Return [x, y] of the center of cell containing provided text 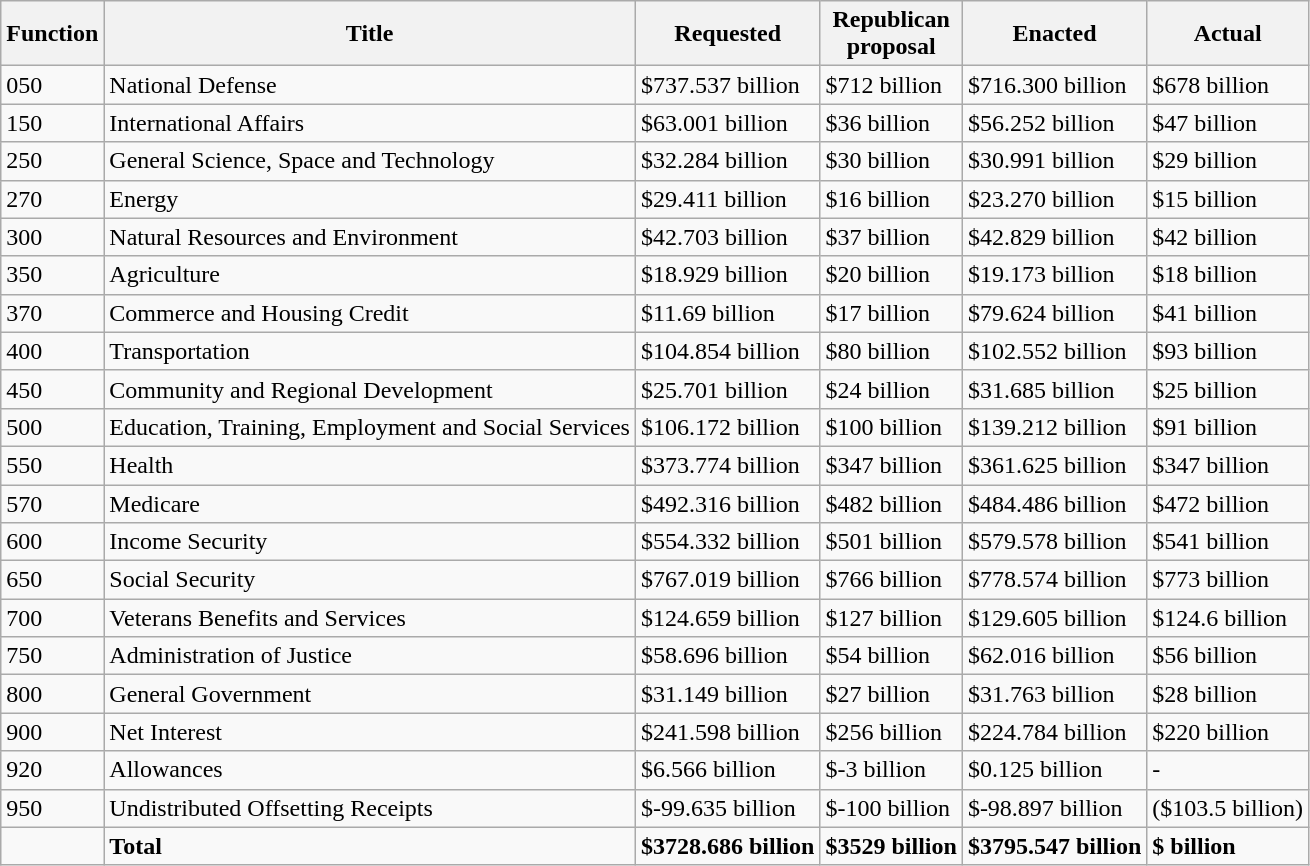
$-3 billion [891, 770]
$-99.635 billion [727, 808]
$241.598 billion [727, 732]
- [1228, 770]
$678 billion [1228, 85]
General Science, Space and Technology [370, 161]
900 [52, 732]
500 [52, 427]
$712 billion [891, 85]
$766 billion [891, 580]
$492.316 billion [727, 503]
$56 billion [1228, 656]
$482 billion [891, 503]
$24 billion [891, 389]
450 [52, 389]
$23.270 billion [1054, 199]
600 [52, 542]
Commerce and Housing Credit [370, 313]
$91 billion [1228, 427]
$-98.897 billion [1054, 808]
$62.016 billion [1054, 656]
$30.991 billion [1054, 161]
$773 billion [1228, 580]
General Government [370, 694]
$373.774 billion [727, 465]
$28 billion [1228, 694]
National Defense [370, 85]
$16 billion [891, 199]
Net Interest [370, 732]
$129.605 billion [1054, 618]
$30 billion [891, 161]
$15 billion [1228, 199]
Natural Resources and Environment [370, 237]
$18.929 billion [727, 275]
Total [370, 846]
$224.784 billion [1054, 732]
$737.537 billion [727, 85]
$54 billion [891, 656]
$3728.686 billion [727, 846]
050 [52, 85]
$36 billion [891, 123]
Health [370, 465]
Function [52, 34]
$3529 billion [891, 846]
950 [52, 808]
$778.574 billion [1054, 580]
550 [52, 465]
750 [52, 656]
$56.252 billion [1054, 123]
400 [52, 351]
$767.019 billion [727, 580]
Energy [370, 199]
$3795.547 billion [1054, 846]
$554.332 billion [727, 542]
$0.125 billion [1054, 770]
$93 billion [1228, 351]
$102.552 billion [1054, 351]
370 [52, 313]
$19.173 billion [1054, 275]
$100 billion [891, 427]
$47 billion [1228, 123]
700 [52, 618]
$11.69 billion [727, 313]
$27 billion [891, 694]
$20 billion [891, 275]
($103.5 billion) [1228, 808]
$29.411 billion [727, 199]
650 [52, 580]
800 [52, 694]
$541 billion [1228, 542]
920 [52, 770]
$139.212 billion [1054, 427]
$25.701 billion [727, 389]
$42 billion [1228, 237]
Medicare [370, 503]
$501 billion [891, 542]
$-100 billion [891, 808]
Administration of Justice [370, 656]
$220 billion [1228, 732]
$127 billion [891, 618]
$42.829 billion [1054, 237]
$124.659 billion [727, 618]
Title [370, 34]
$31.149 billion [727, 694]
Community and Regional Development [370, 389]
$579.578 billion [1054, 542]
$484.486 billion [1054, 503]
$63.001 billion [727, 123]
270 [52, 199]
$ billion [1228, 846]
300 [52, 237]
$716.300 billion [1054, 85]
250 [52, 161]
Actual [1228, 34]
Allowances [370, 770]
Requested [727, 34]
$124.6 billion [1228, 618]
Agriculture [370, 275]
Enacted [1054, 34]
$31.763 billion [1054, 694]
$80 billion [891, 351]
$106.172 billion [727, 427]
$18 billion [1228, 275]
$29 billion [1228, 161]
150 [52, 123]
570 [52, 503]
Social Security [370, 580]
$58.696 billion [727, 656]
$256 billion [891, 732]
$6.566 billion [727, 770]
$472 billion [1228, 503]
International Affairs [370, 123]
$41 billion [1228, 313]
$361.625 billion [1054, 465]
$25 billion [1228, 389]
Undistributed Offsetting Receipts [370, 808]
$79.624 billion [1054, 313]
Veterans Benefits and Services [370, 618]
$104.854 billion [727, 351]
$37 billion [891, 237]
Transportation [370, 351]
350 [52, 275]
$42.703 billion [727, 237]
$32.284 billion [727, 161]
Income Security [370, 542]
$31.685 billion [1054, 389]
Republicanproposal [891, 34]
Education, Training, Employment and Social Services [370, 427]
$17 billion [891, 313]
